Identify which cell holds the provided text, then report its (x, y) central coordinate. 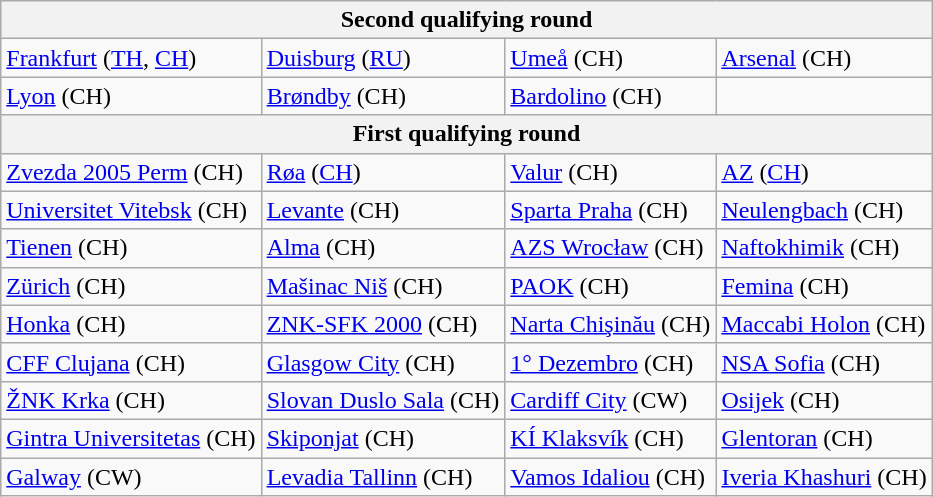
Slovan Duslo Sala (CH) (383, 400)
Glentoran (CH) (824, 438)
Brøndby (CH) (383, 96)
Cardiff City (CW) (610, 400)
Røa (CH) (383, 172)
KÍ Klaksvík (CH) (610, 438)
First qualifying round (466, 134)
Alma (CH) (383, 248)
Femina (CH) (824, 286)
Neulengbach (CH) (824, 210)
Tienen (CH) (131, 248)
Arsenal (CH) (824, 58)
Naftokhimik (CH) (824, 248)
NSA Sofia (CH) (824, 362)
Levante (CH) (383, 210)
Mašinac Niš (CH) (383, 286)
Umeå (CH) (610, 58)
Skiponjat (CH) (383, 438)
Honka (CH) (131, 324)
Narta Chişinău (CH) (610, 324)
AZS Wrocław (CH) (610, 248)
Osijek (CH) (824, 400)
Galway (CW) (131, 477)
PAOK (CH) (610, 286)
Lyon (CH) (131, 96)
Duisburg (RU) (383, 58)
Iveria Khashuri (CH) (824, 477)
Frankfurt (TH, CH) (131, 58)
Bardolino (CH) (610, 96)
ŽNK Krka (CH) (131, 400)
Universitet Vitebsk (CH) (131, 210)
Glasgow City (CH) (383, 362)
Sparta Praha (CH) (610, 210)
Valur (CH) (610, 172)
Levadia Tallinn (CH) (383, 477)
Maccabi Holon (CH) (824, 324)
Gintra Universitetas (CH) (131, 438)
Second qualifying round (466, 20)
1° Dezembro (CH) (610, 362)
CFF Clujana (CH) (131, 362)
AZ (CH) (824, 172)
ZNK-SFK 2000 (CH) (383, 324)
Zvezda 2005 Perm (CH) (131, 172)
Vamos Idaliou (CH) (610, 477)
Zürich (CH) (131, 286)
